Output the [x, y] coordinate of the center of the cell containing the given text.  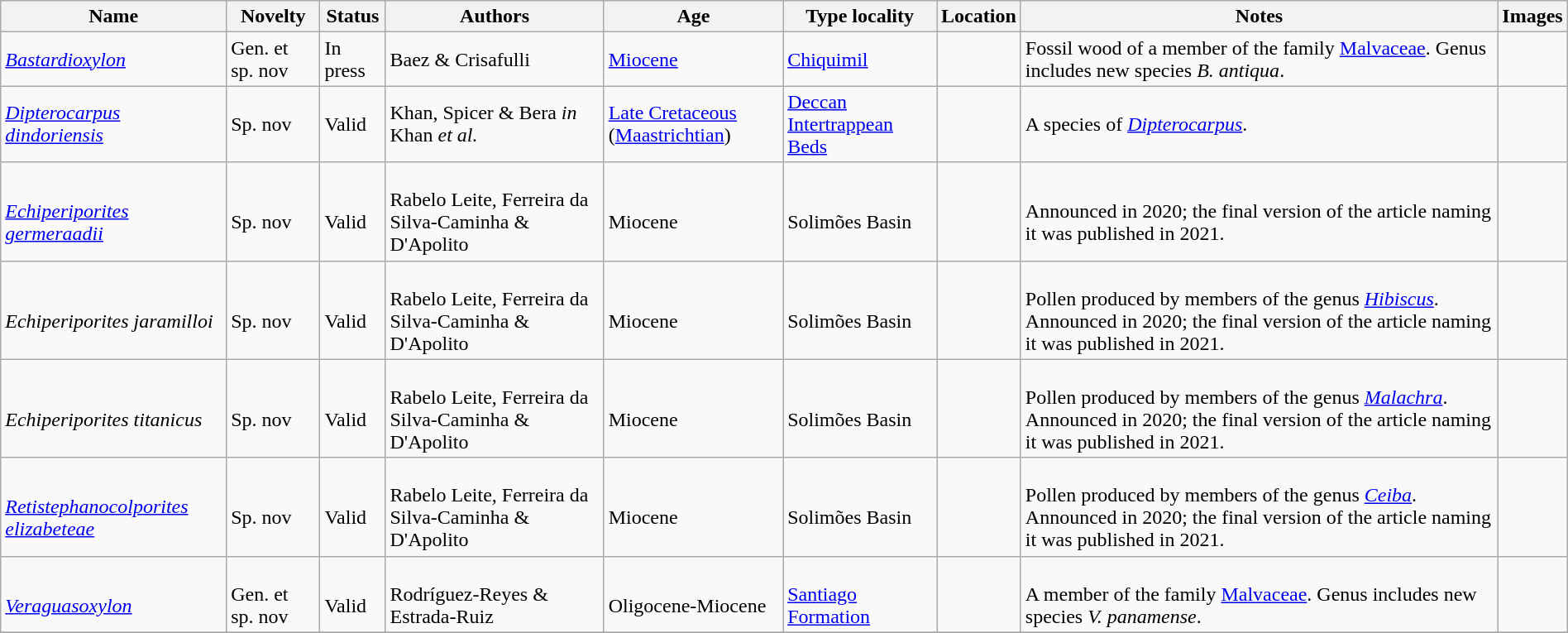
Chiquimil [860, 60]
Name [114, 17]
A species of Dipterocarpus. [1259, 124]
Veraguasoxylon [114, 594]
Authors [495, 17]
Pollen produced by members of the genus Ceiba. Announced in 2020; the final version of the article naming it was published in 2021. [1259, 506]
Pollen produced by members of the genus Hibiscus. Announced in 2020; the final version of the article naming it was published in 2021. [1259, 309]
Type locality [860, 17]
Oligocene-Miocene [693, 594]
Echiperiporites jaramilloi [114, 309]
Bastardioxylon [114, 60]
A member of the family Malvaceae. Genus includes new species V. panamense. [1259, 594]
Age [693, 17]
Deccan Intertrappean Beds [860, 124]
Echiperiporites titanicus [114, 409]
Pollen produced by members of the genus Malachra. Announced in 2020; the final version of the article naming it was published in 2021. [1259, 409]
Announced in 2020; the final version of the article naming it was published in 2021. [1259, 212]
Khan, Spicer & Bera in Khan et al. [495, 124]
Location [979, 17]
Novelty [273, 17]
Echiperiporites germeraadii [114, 212]
Fossil wood of a member of the family Malvaceae. Genus includes new species B. antiqua. [1259, 60]
Images [1532, 17]
Santiago Formation [860, 594]
Status [352, 17]
Retistephanocolporites elizabeteae [114, 506]
Dipterocarpus dindoriensis [114, 124]
In press [352, 60]
Baez & Crisafulli [495, 60]
Rodríguez-Reyes & Estrada-Ruiz [495, 594]
Late Cretaceous (Maastrichtian) [693, 124]
Notes [1259, 17]
